Determine the [x, y] coordinate at the center of the cell enclosing the given text.  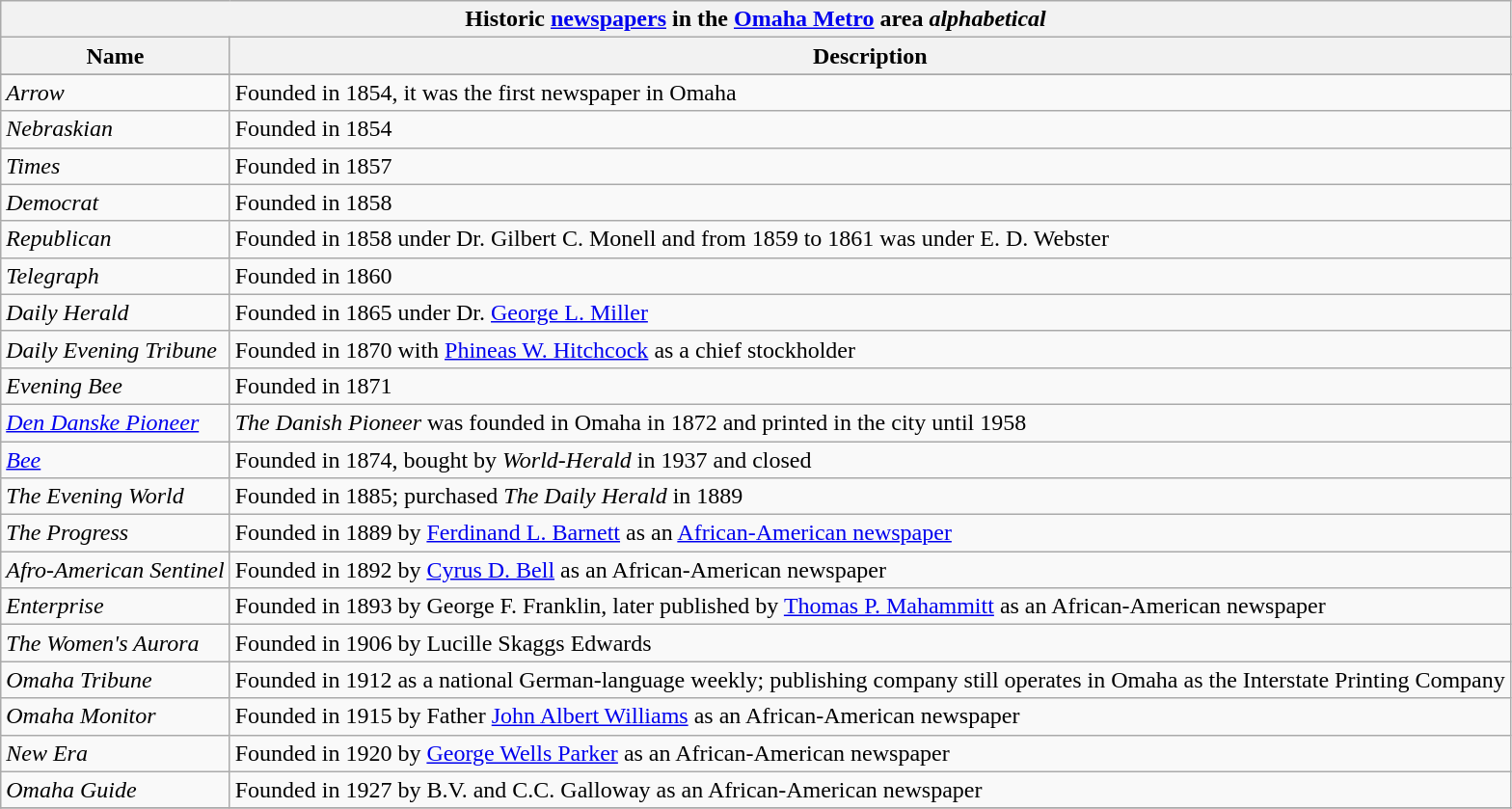
The Progress [116, 533]
Founded in 1906 by Lucille Skaggs Edwards [870, 643]
Founded in 1885; purchased The Daily Herald in 1889 [870, 497]
Founded in 1915 by Father John Albert Williams as an African-American newspaper [870, 716]
Den Danske Pioneer [116, 422]
Founded in 1857 [870, 166]
Enterprise [116, 607]
Founded in 1858 under Dr. Gilbert C. Monell and from 1859 to 1861 was under E. D. Webster [870, 239]
Founded in 1870 with Phineas W. Hitchcock as a chief stockholder [870, 349]
The Women's Aurora [116, 643]
Founded in 1893 by George F. Franklin, later published by Thomas P. Mahammitt as an African-American newspaper [870, 607]
The Danish Pioneer was founded in Omaha in 1872 and printed in the city until 1958 [870, 422]
Founded in 1927 by B.V. and C.C. Galloway as an African-American newspaper [870, 790]
Nebraskian [116, 129]
Description [870, 56]
Founded in 1912 as a national German-language weekly; publishing company still operates in Omaha as the Interstate Printing Company [870, 680]
Omaha Tribune [116, 680]
Arrow [116, 93]
Democrat [116, 202]
Omaha Guide [116, 790]
Founded in 1892 by Cyrus D. Bell as an African-American newspaper [870, 570]
Founded in 1858 [870, 202]
Name [116, 56]
Afro-American Sentinel [116, 570]
Founded in 1920 by George Wells Parker as an African-American newspaper [870, 753]
Founded in 1889 by Ferdinand L. Barnett as an African-American newspaper [870, 533]
Founded in 1854, it was the first newspaper in Omaha [870, 93]
Omaha Monitor [116, 716]
Founded in 1865 under Dr. George L. Miller [870, 312]
Historic newspapers in the Omaha Metro area alphabetical [756, 19]
Founded in 1871 [870, 386]
Daily Evening Tribune [116, 349]
Founded in 1860 [870, 276]
Republican [116, 239]
The Evening World [116, 497]
Evening Bee [116, 386]
New Era [116, 753]
Telegraph [116, 276]
Daily Herald [116, 312]
Times [116, 166]
Bee [116, 460]
Founded in 1874, bought by World-Herald in 1937 and closed [870, 460]
Founded in 1854 [870, 129]
